Return the (x, y) coordinate for the center point of the cell that contains the specified text.  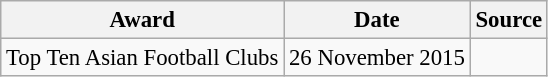
26 November 2015 (377, 58)
Top Ten Asian Football Clubs (142, 58)
Source (508, 20)
Date (377, 20)
Award (142, 20)
